Search for the cell housing the specified text and yield its [x, y] center coordinate. 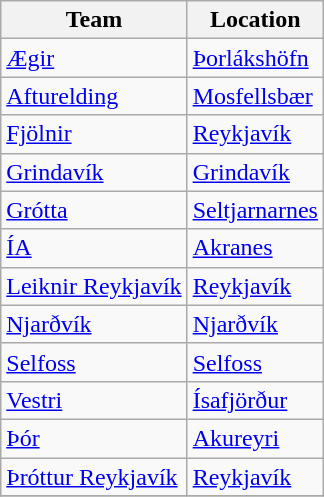
Akureyri [255, 438]
Seltjarnarnes [255, 210]
Grótta [94, 210]
Þróttur Reykjavík [94, 477]
ÍA [94, 248]
Team [94, 20]
Fjölnir [94, 134]
Mosfellsbær [255, 96]
Ísafjörður [255, 400]
Akranes [255, 248]
Location [255, 20]
Þorlákshöfn [255, 58]
Ægir [94, 58]
Þór [94, 438]
Leiknir Reykjavík [94, 286]
Vestri [94, 400]
Afturelding [94, 96]
